Return (X, Y) of the center of cell containing provided text 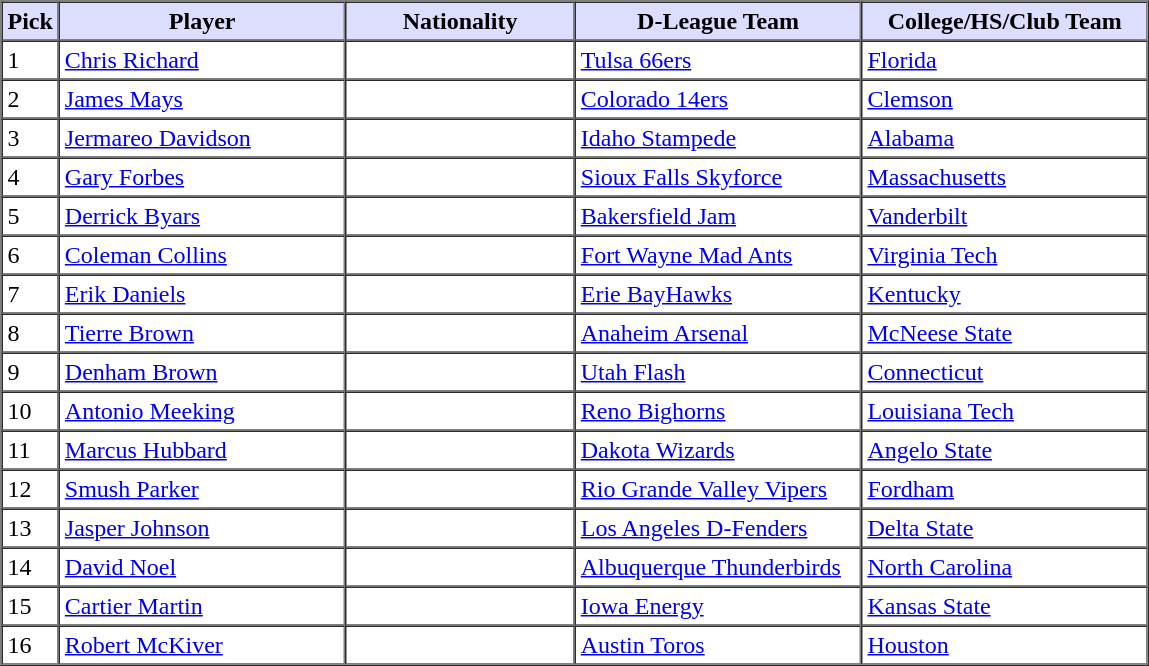
7 (30, 294)
Delta State (1004, 528)
Jermareo Davidson (202, 138)
1 (30, 60)
James Mays (202, 100)
Kansas State (1004, 606)
Alabama (1004, 138)
Houston (1004, 646)
Louisiana Tech (1004, 412)
Albuquerque Thunderbirds (718, 568)
3 (30, 138)
Erie BayHawks (718, 294)
Gary Forbes (202, 178)
Virginia Tech (1004, 256)
Denham Brown (202, 372)
Austin Toros (718, 646)
9 (30, 372)
11 (30, 450)
Fordham (1004, 490)
Clemson (1004, 100)
15 (30, 606)
Bakersfield Jam (718, 216)
Antonio Meeking (202, 412)
Tierre Brown (202, 334)
Angelo State (1004, 450)
Cartier Martin (202, 606)
Idaho Stampede (718, 138)
Nationality (460, 22)
Jasper Johnson (202, 528)
Kentucky (1004, 294)
Reno Bighorns (718, 412)
David Noel (202, 568)
Pick (30, 22)
College/HS/Club Team (1004, 22)
Dakota Wizards (718, 450)
D-League Team (718, 22)
Erik Daniels (202, 294)
16 (30, 646)
Anaheim Arsenal (718, 334)
12 (30, 490)
Tulsa 66ers (718, 60)
Robert McKiver (202, 646)
Colorado 14ers (718, 100)
14 (30, 568)
Player (202, 22)
5 (30, 216)
Los Angeles D-Fenders (718, 528)
North Carolina (1004, 568)
Chris Richard (202, 60)
13 (30, 528)
Derrick Byars (202, 216)
Utah Flash (718, 372)
Florida (1004, 60)
Sioux Falls Skyforce (718, 178)
8 (30, 334)
4 (30, 178)
Coleman Collins (202, 256)
10 (30, 412)
Connecticut (1004, 372)
Fort Wayne Mad Ants (718, 256)
6 (30, 256)
Marcus Hubbard (202, 450)
Vanderbilt (1004, 216)
Massachusetts (1004, 178)
Smush Parker (202, 490)
Iowa Energy (718, 606)
McNeese State (1004, 334)
2 (30, 100)
Rio Grande Valley Vipers (718, 490)
